Return the (x, y) coordinate for the center point of the cell that contains the specified text.  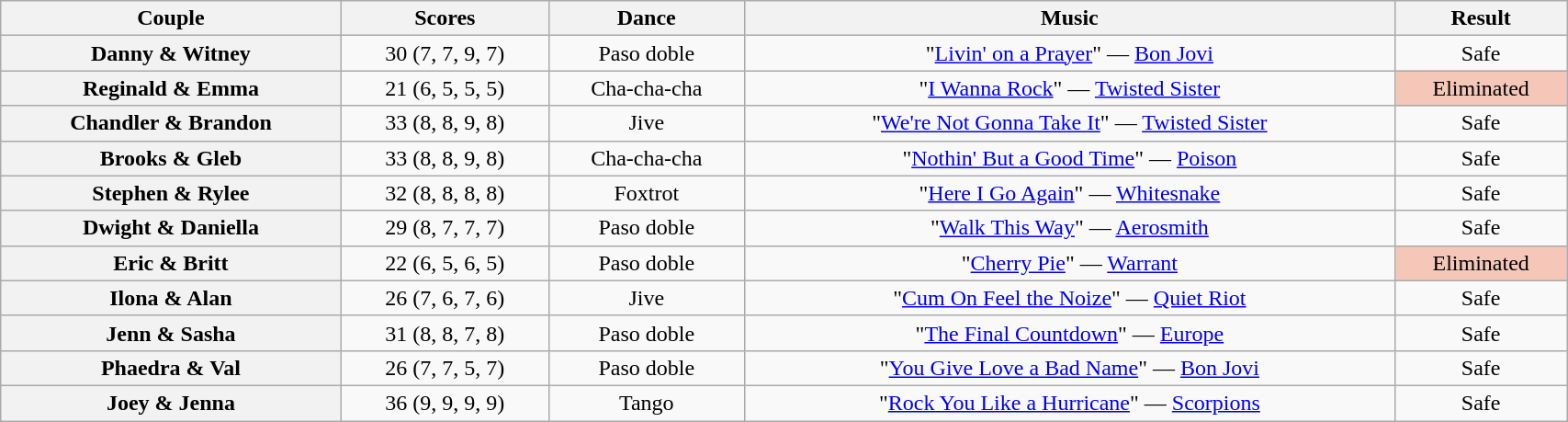
"The Final Countdown" — Europe (1069, 333)
Music (1069, 18)
Jenn & Sasha (171, 333)
29 (8, 7, 7, 7) (445, 228)
26 (7, 6, 7, 6) (445, 298)
Phaedra & Val (171, 368)
"I Wanna Rock" — Twisted Sister (1069, 88)
"Rock You Like a Hurricane" — Scorpions (1069, 403)
31 (8, 8, 7, 8) (445, 333)
"You Give Love a Bad Name" — Bon Jovi (1069, 368)
Stephen & Rylee (171, 193)
Brooks & Gleb (171, 158)
Reginald & Emma (171, 88)
26 (7, 7, 5, 7) (445, 368)
Eric & Britt (171, 263)
Dwight & Daniella (171, 228)
36 (9, 9, 9, 9) (445, 403)
Couple (171, 18)
Joey & Jenna (171, 403)
Scores (445, 18)
Tango (647, 403)
"We're Not Gonna Take It" — Twisted Sister (1069, 123)
Dance (647, 18)
Danny & Witney (171, 53)
32 (8, 8, 8, 8) (445, 193)
"Nothin' But a Good Time" — Poison (1069, 158)
Chandler & Brandon (171, 123)
21 (6, 5, 5, 5) (445, 88)
Foxtrot (647, 193)
22 (6, 5, 6, 5) (445, 263)
"Cherry Pie" — Warrant (1069, 263)
Ilona & Alan (171, 298)
"Walk This Way" — Aerosmith (1069, 228)
"Cum On Feel the Noize" — Quiet Riot (1069, 298)
Result (1481, 18)
"Livin' on a Prayer" — Bon Jovi (1069, 53)
"Here I Go Again" — Whitesnake (1069, 193)
30 (7, 7, 9, 7) (445, 53)
